Scan for the cell matching the given text and deliver its [x, y] coordinate at center. 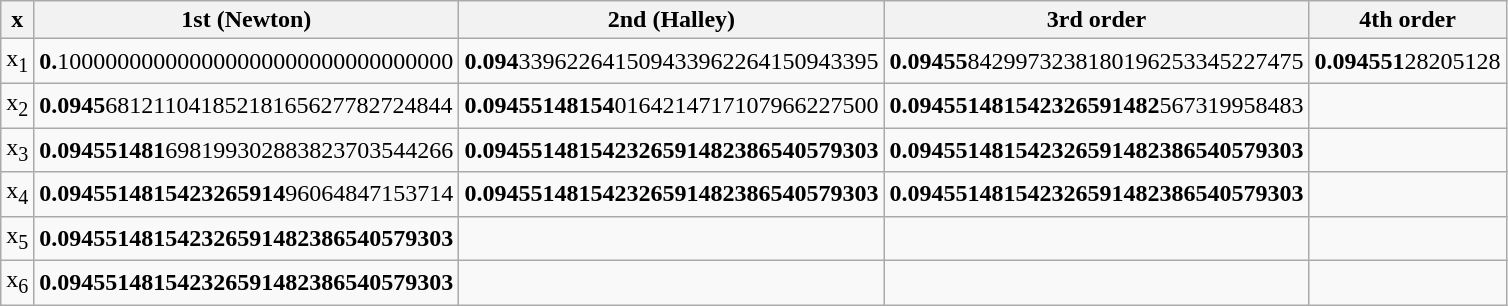
0.094551481698199302883823703544266 [246, 150]
0.094339622641509433962264150943395 [672, 61]
x6 [18, 283]
0.094551481540164214717107966227500 [672, 105]
3rd order [1096, 20]
0.100000000000000000000000000000000 [246, 61]
4th order [1408, 20]
x2 [18, 105]
x3 [18, 150]
0.094558429973238180196253345227475 [1096, 61]
0.094551481542326591482567319958483 [1096, 105]
x5 [18, 238]
1st (Newton) [246, 20]
x1 [18, 61]
0.09455128205128 [1408, 61]
0.094568121104185218165627782724844 [246, 105]
2nd (Halley) [672, 20]
x [18, 20]
x4 [18, 194]
0.094551481542326591496064847153714 [246, 194]
